Determine the (x, y) coordinate at the center of the cell enclosing the given text.  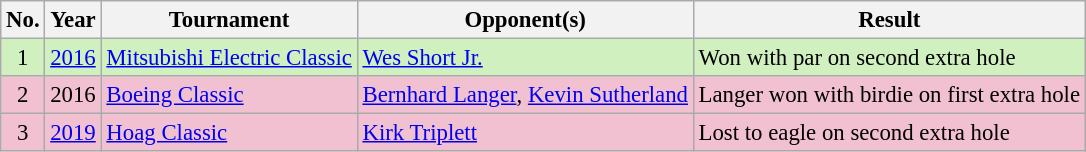
Langer won with birdie on first extra hole (889, 95)
2 (23, 95)
Tournament (229, 20)
2019 (73, 133)
Boeing Classic (229, 95)
Wes Short Jr. (525, 58)
Result (889, 20)
Mitsubishi Electric Classic (229, 58)
Kirk Triplett (525, 133)
Won with par on second extra hole (889, 58)
3 (23, 133)
Lost to eagle on second extra hole (889, 133)
1 (23, 58)
No. (23, 20)
Bernhard Langer, Kevin Sutherland (525, 95)
Opponent(s) (525, 20)
Hoag Classic (229, 133)
Year (73, 20)
